Pinpoint the cell where the given text exists, returning its [X, Y] midpoint coordinate. 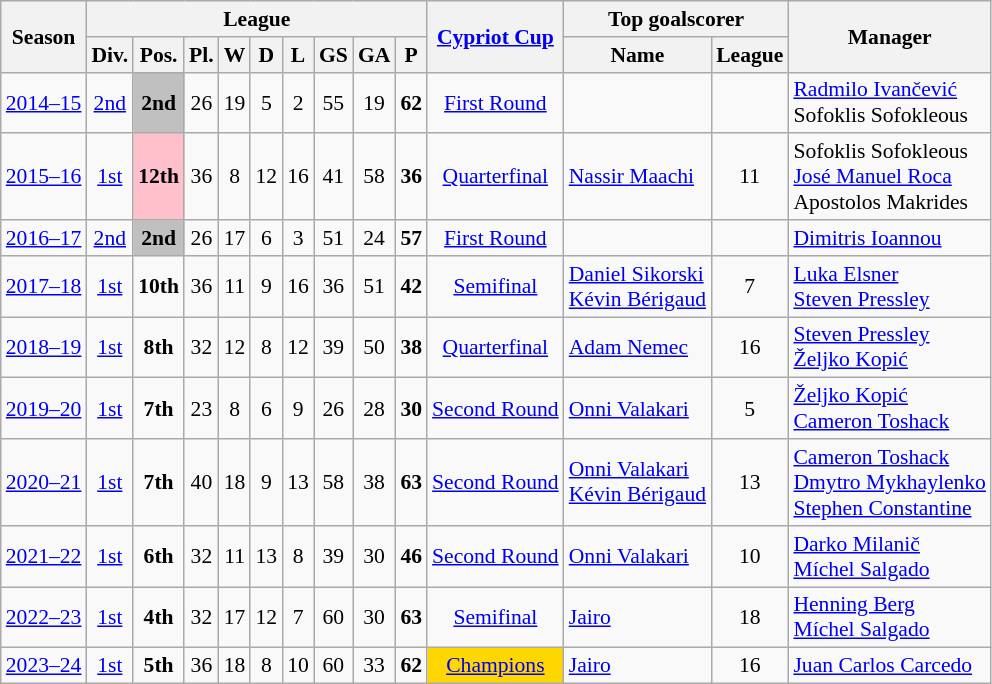
12th [158, 178]
46 [411, 556]
Nassir Maachi [638, 178]
28 [374, 408]
P [411, 55]
2014–15 [44, 102]
Radmilo Ivančević Sofoklis Sofokleous [890, 102]
2019–20 [44, 408]
2015–16 [44, 178]
W [235, 55]
2 [298, 102]
Adam Nemec [638, 348]
2016–17 [44, 238]
2017–18 [44, 286]
Luka Elsner Steven Pressley [890, 286]
55 [334, 102]
23 [202, 408]
D [266, 55]
Name [638, 55]
Cameron Toshack Dmytro Mykhaylenko Stephen Constantine [890, 482]
Manager [890, 36]
Onni Valakari Kévin Bérigaud [638, 482]
Sofoklis Sofokleous José Manuel Roca Apostolos Makrides [890, 178]
57 [411, 238]
40 [202, 482]
Top goalscorer [676, 19]
Željko Kopić Cameron Toshack [890, 408]
Juan Carlos Carcedo [890, 666]
L [298, 55]
Pl. [202, 55]
Pos. [158, 55]
Dimitris Ioannou [890, 238]
Henning Berg Míchel Salgado [890, 618]
Darko Milanič Míchel Salgado [890, 556]
4th [158, 618]
2020–21 [44, 482]
2021–22 [44, 556]
Champions [496, 666]
42 [411, 286]
Cypriot Cup [496, 36]
Div. [110, 55]
8th [158, 348]
5th [158, 666]
Steven Pressley Željko Kopić [890, 348]
6th [158, 556]
2023–24 [44, 666]
2018–19 [44, 348]
GA [374, 55]
2022–23 [44, 618]
10th [158, 286]
24 [374, 238]
3 [298, 238]
50 [374, 348]
41 [334, 178]
GS [334, 55]
33 [374, 666]
Season [44, 36]
Daniel Sikorski Kévin Bérigaud [638, 286]
